Identify which cell holds the provided text, then report its [X, Y] central coordinate. 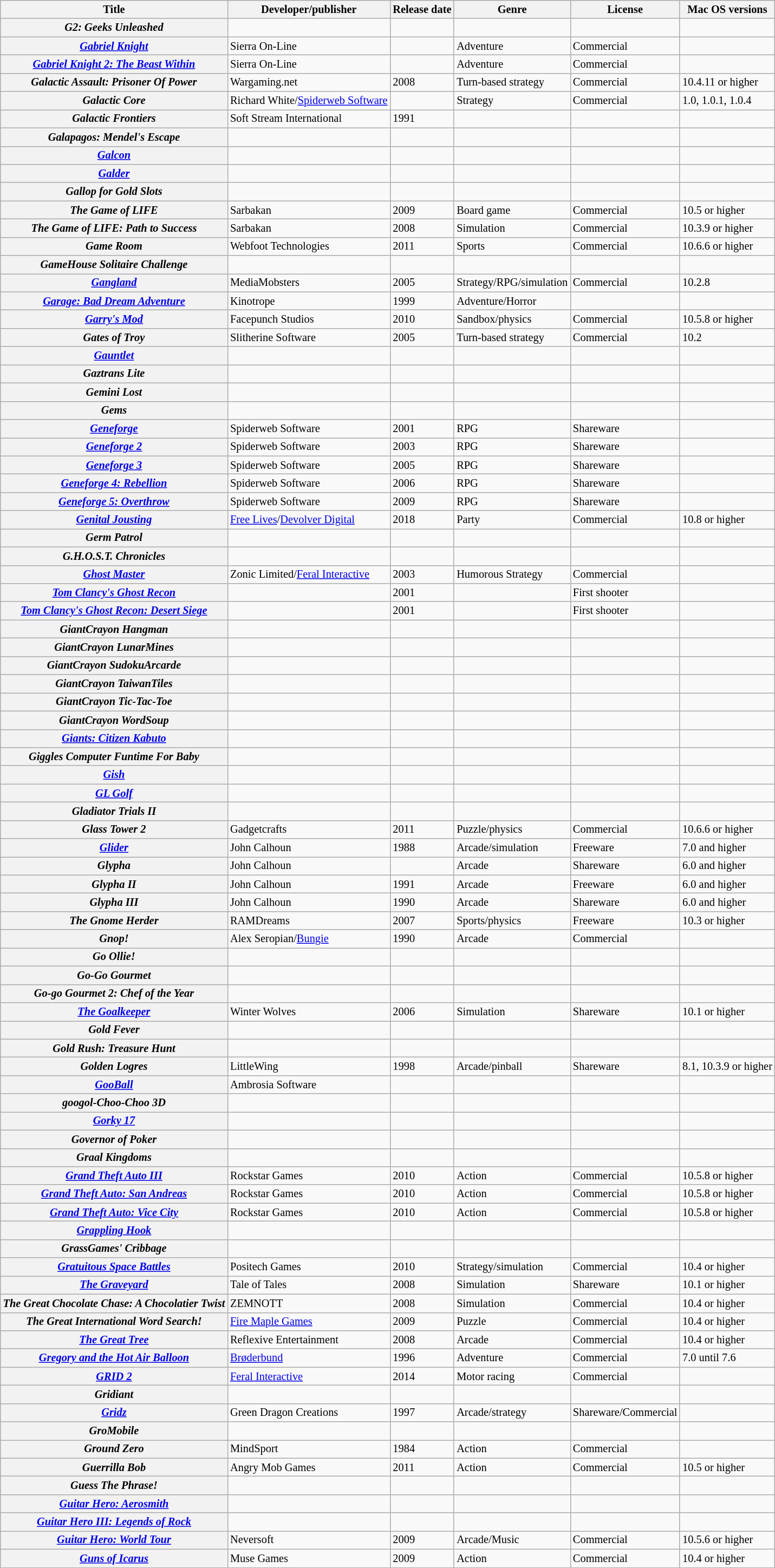
GiantCrayon TaiwanTiles [114, 684]
Grand Theft Auto III [114, 1175]
The Goalkeeper [114, 1011]
10.2 [727, 337]
Angry Mob Games [309, 1467]
Slitherine Software [309, 337]
Geneforge 3 [114, 465]
Gold Fever [114, 1030]
Tom Clancy's Ghost Recon [114, 592]
Genre [512, 9]
Richard White/Spiderweb Software [309, 101]
Muse Games [309, 1558]
Governor of Poker [114, 1139]
Sports/physics [512, 920]
Gabriel Knight [114, 46]
Humorous Strategy [512, 574]
1998 [422, 1066]
Sports [512, 246]
Alex Seropian/Bungie [309, 939]
Guerrilla Bob [114, 1467]
1988 [422, 848]
The Great Chocolate Chase: A Chocolatier Twist [114, 1303]
Galder [114, 173]
Germ Patrol [114, 538]
Green Dragon Creations [309, 1413]
Gems [114, 410]
1984 [422, 1449]
Gabriel Knight 2: The Beast Within [114, 64]
2018 [422, 520]
Ghost Master [114, 574]
Soft Stream International [309, 119]
1997 [422, 1413]
Brøderbund [309, 1358]
MindSport [309, 1449]
Winter Wolves [309, 1011]
GiantCrayon Hangman [114, 629]
1999 [422, 301]
GRID 2 [114, 1376]
The Great Tree [114, 1340]
Wargaming.net [309, 82]
Glypha III [114, 903]
Gallop for Gold Slots [114, 192]
RAMDreams [309, 920]
Gish [114, 775]
Strategy/RPG/simulation [512, 283]
Facepunch Studios [309, 319]
Ground Zero [114, 1449]
Giggles Computer Funtime For Baby [114, 756]
GiantCrayon LunarMines [114, 647]
Gridiant [114, 1394]
7.0 and higher [727, 848]
Arcade/strategy [512, 1413]
Guns of Icarus [114, 1558]
Gadgetcrafts [309, 829]
Game Room [114, 246]
10.3.9 or higher [727, 228]
Strategy [512, 101]
2014 [422, 1376]
googol-Choo-Choo 3D [114, 1103]
Party [512, 520]
GL Golf [114, 793]
ZEMNOTT [309, 1303]
Gorky 17 [114, 1121]
G.H.O.S.T. Chronicles [114, 556]
Garage: Bad Dream Adventure [114, 301]
10.2.8 [727, 283]
Free Lives/Devolver Digital [309, 520]
License [625, 9]
The Gnome Herder [114, 920]
Galapagos: Mendel's Escape [114, 137]
Genital Jousting [114, 520]
Webfoot Technologies [309, 246]
Ambrosia Software [309, 1084]
Gridz [114, 1413]
Galactic Core [114, 101]
Gauntlet [114, 356]
Tom Clancy's Ghost Recon: Desert Siege [114, 611]
The Great International Word Search! [114, 1322]
Galactic Frontiers [114, 119]
GiantCrayon Tic-Tac-Toe [114, 702]
Adventure/Horror [512, 301]
Shareware/Commercial [625, 1413]
Garry's Mod [114, 319]
Fire Maple Games [309, 1322]
Zonic Limited/Feral Interactive [309, 574]
Feral Interactive [309, 1376]
2007 [422, 920]
Gladiator Trials II [114, 811]
Graal Kingdoms [114, 1158]
Golden Logres [114, 1066]
Guitar Hero III: Legends of Rock [114, 1522]
Guitar Hero: World Tour [114, 1540]
Mac OS versions [727, 9]
Grand Theft Auto: San Andreas [114, 1194]
Gates of Troy [114, 337]
Giants: Citizen Kabuto [114, 739]
LittleWing [309, 1066]
10.3 or higher [727, 920]
Geneforge 2 [114, 447]
GrassGames' Cribbage [114, 1249]
8.1, 10.3.9 or higher [727, 1066]
Guess The Phrase! [114, 1485]
Strategy/simulation [512, 1267]
Go-go Gourmet 2: Chef of the Year [114, 994]
Sandbox/physics [512, 319]
GiantCrayon WordSoup [114, 720]
The Graveyard [114, 1285]
Gemini Lost [114, 392]
Gaztrans Lite [114, 374]
Go Ollie! [114, 957]
Guitar Hero: Aerosmith [114, 1504]
Title [114, 9]
Release date [422, 9]
Glypha II [114, 884]
Puzzle [512, 1322]
GooBall [114, 1084]
Arcade/Music [512, 1540]
Gangland [114, 283]
10.5.6 or higher [727, 1540]
Glider [114, 848]
Grand Theft Auto: Vice City [114, 1212]
Puzzle/physics [512, 829]
Gratuitous Space Battles [114, 1267]
Geneforge 5: Overthrow [114, 501]
1.0, 1.0.1, 1.0.4 [727, 101]
10.8 or higher [727, 520]
Positech Games [309, 1267]
Kinotrope [309, 301]
GroMobile [114, 1431]
Board game [512, 210]
Geneforge [114, 428]
Galcon [114, 155]
Reflexive Entertainment [309, 1340]
Grappling Hook [114, 1230]
GiantCrayon SudokuArcarde [114, 665]
10.4.11 or higher [727, 82]
GameHouse Solitaire Challenge [114, 265]
Neversoft [309, 1540]
MediaMobsters [309, 283]
Tale of Tales [309, 1285]
Arcade/pinball [512, 1066]
Arcade/simulation [512, 848]
Gold Rush: Treasure Hunt [114, 1048]
The Game of LIFE [114, 210]
Gregory and the Hot Air Balloon [114, 1358]
7.0 until 7.6 [727, 1358]
Gnop! [114, 939]
1996 [422, 1358]
Glypha [114, 866]
The Game of LIFE: Path to Success [114, 228]
Geneforge 4: Rebellion [114, 483]
Galactic Assault: Prisoner Of Power [114, 82]
Developer/publisher [309, 9]
G2: Geeks Unleashed [114, 28]
Go-Go Gourmet [114, 975]
Glass Tower 2 [114, 829]
Motor racing [512, 1376]
